Extract the [X, Y] coordinate from the center of the cell holding the provided text.  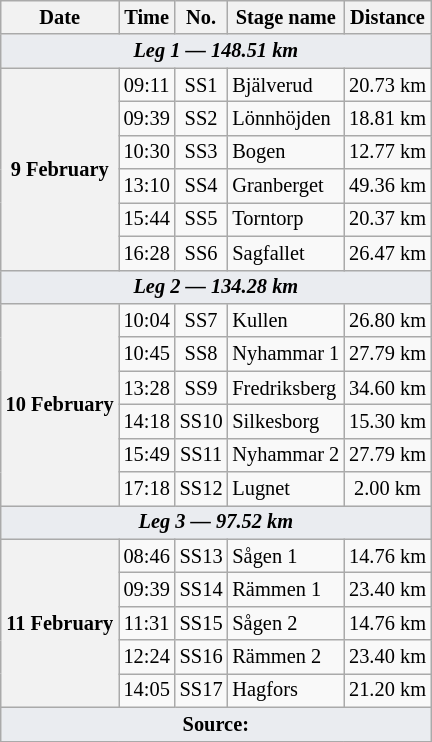
Leg 1 — 148.51 km [216, 51]
SS17 [202, 690]
SS1 [202, 85]
Sågen 2 [286, 623]
20.37 km [388, 219]
10:45 [147, 354]
Bogen [286, 152]
SS8 [202, 354]
Nyhammar 2 [286, 455]
SS10 [202, 421]
9 February [60, 169]
12.77 km [388, 152]
13:28 [147, 388]
09:11 [147, 85]
Rämmen 2 [286, 657]
Lugnet [286, 489]
26.47 km [388, 253]
SS11 [202, 455]
14:18 [147, 421]
SS4 [202, 186]
15.30 km [388, 421]
Lönnhöjden [286, 118]
13:10 [147, 186]
Granberget [286, 186]
SS12 [202, 489]
17:18 [147, 489]
20.73 km [388, 85]
10 February [60, 404]
SS6 [202, 253]
SS5 [202, 219]
49.36 km [388, 186]
No. [202, 17]
SS16 [202, 657]
15:44 [147, 219]
Time [147, 17]
SS9 [202, 388]
Distance [388, 17]
Stage name [286, 17]
Rämmen 1 [286, 589]
10:30 [147, 152]
SS13 [202, 556]
Sagfallet [286, 253]
Fredriksberg [286, 388]
34.60 km [388, 388]
SS15 [202, 623]
18.81 km [388, 118]
08:46 [147, 556]
Bjälverud [286, 85]
Date [60, 17]
14:05 [147, 690]
16:28 [147, 253]
SS7 [202, 320]
SS3 [202, 152]
26.80 km [388, 320]
Torntorp [286, 219]
SS14 [202, 589]
Source: [216, 724]
Silkesborg [286, 421]
15:49 [147, 455]
Leg 2 — 134.28 km [216, 287]
Leg 3 — 97.52 km [216, 522]
Hagfors [286, 690]
11 February [60, 623]
Kullen [286, 320]
Nyhammar 1 [286, 354]
SS2 [202, 118]
Sågen 1 [286, 556]
10:04 [147, 320]
12:24 [147, 657]
2.00 km [388, 489]
11:31 [147, 623]
21.20 km [388, 690]
